From the cell containing the given text, extract its center point as (x, y) coordinate. 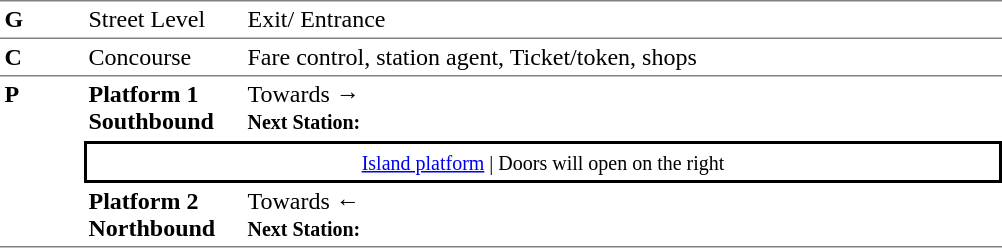
Platform 1Southbound (164, 108)
Fare control, station agent, Ticket/token, shops (622, 58)
C (42, 58)
Platform 2Northbound (164, 215)
P (42, 162)
Concourse (164, 58)
G (42, 20)
Towards ← Next Station: (622, 215)
Street Level (164, 20)
Exit/ Entrance (622, 20)
Towards → Next Station: (622, 108)
Island platform | Doors will open on the right (543, 162)
